Identify which cell holds the provided text, then report its [X, Y] central coordinate. 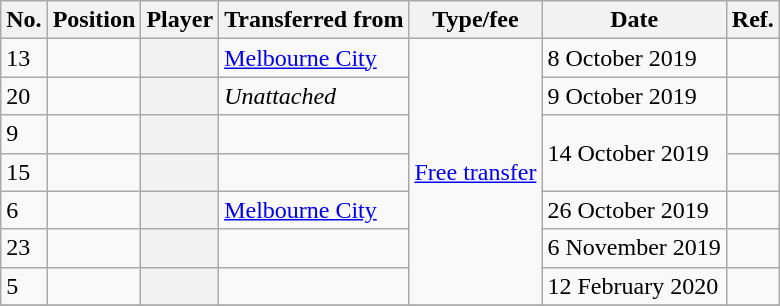
Position [94, 20]
26 October 2019 [634, 210]
Unattached [314, 96]
Player [180, 20]
15 [24, 172]
6 November 2019 [634, 248]
Free transfer [476, 172]
6 [24, 210]
Date [634, 20]
5 [24, 286]
14 October 2019 [634, 153]
9 October 2019 [634, 96]
Transferred from [314, 20]
13 [24, 58]
No. [24, 20]
8 October 2019 [634, 58]
Ref. [752, 20]
20 [24, 96]
12 February 2020 [634, 286]
Type/fee [476, 20]
23 [24, 248]
9 [24, 134]
